Extract the [x, y] coordinate from the center of the cell holding the provided text.  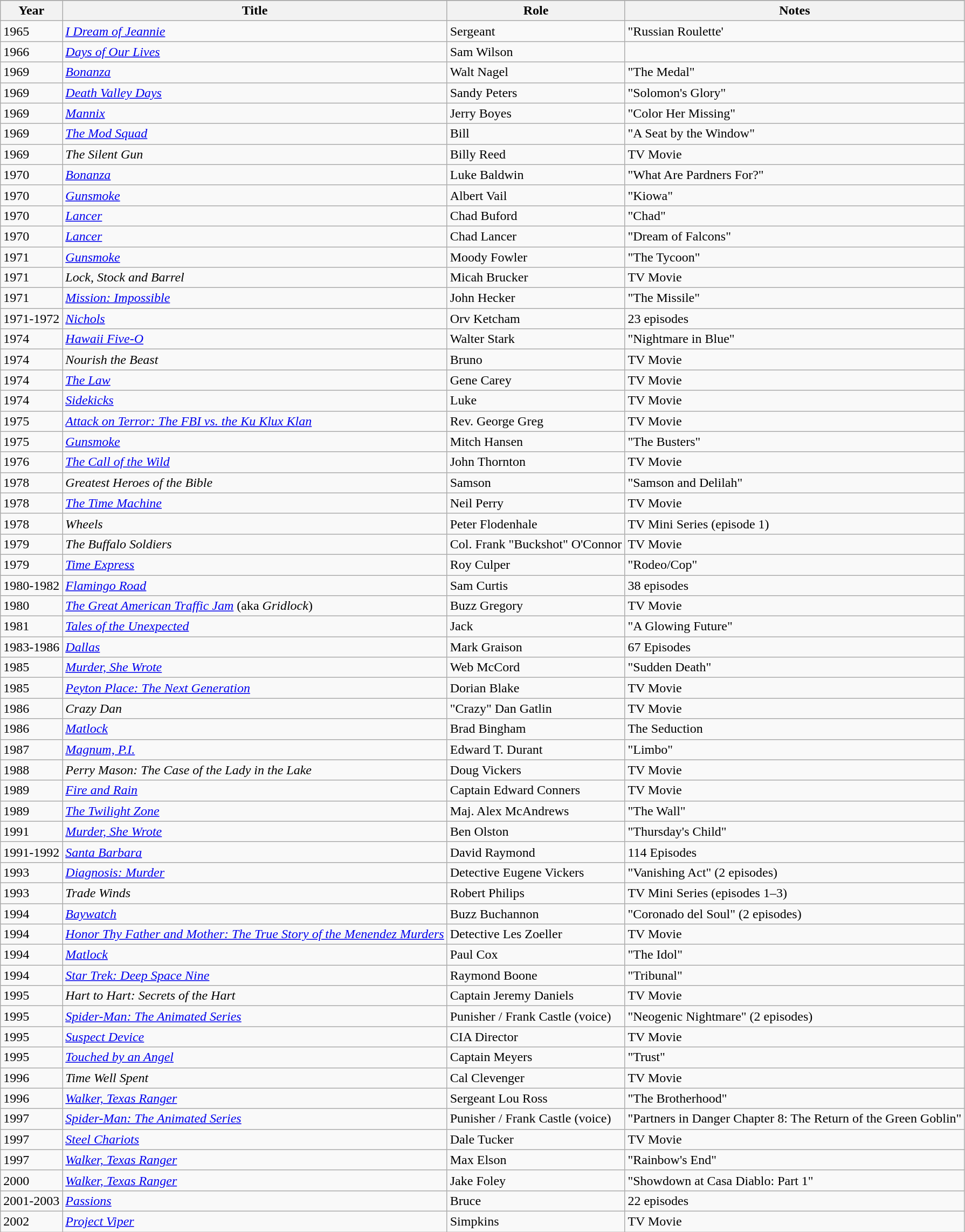
The Silent Gun [254, 154]
Project Viper [254, 1221]
Raymond Boone [536, 975]
TV Mini Series (episodes 1–3) [795, 893]
Detective Eugene Vickers [536, 872]
2002 [31, 1221]
Honor Thy Father and Mother: The True Story of the Menendez Murders [254, 934]
Samson [536, 483]
"Trust" [795, 1057]
Micah Brucker [536, 278]
"A Seat by the Window" [795, 134]
John Hecker [536, 298]
Sergeant Lou Ross [536, 1098]
"What Are Pardners For?" [795, 175]
"The Idol" [795, 955]
"Limbo" [795, 749]
Dale Tucker [536, 1139]
Chad Buford [536, 216]
Mark Graison [536, 647]
Year [31, 11]
Bruno [536, 360]
"Coronado del Soul" (2 episodes) [795, 914]
"Samson and Delilah" [795, 483]
Ben Olston [536, 831]
Crazy Dan [254, 708]
"Sudden Death" [795, 667]
Time Well Spent [254, 1078]
Web McCord [536, 667]
"Dream of Falcons" [795, 236]
Neil Perry [536, 503]
"The Brotherhood" [795, 1098]
Sergeant [536, 31]
The Law [254, 380]
Notes [795, 11]
Fire and Rain [254, 790]
Roy Culper [536, 565]
Walter Stark [536, 339]
Dorian Blake [536, 688]
Buzz Gregory [536, 606]
Jerry Boyes [536, 113]
Gene Carey [536, 380]
Death Valley Days [254, 93]
The Time Machine [254, 503]
Robert Philips [536, 893]
Jack [536, 627]
Billy Reed [536, 154]
CIA Director [536, 1037]
Captain Edward Conners [536, 790]
Moody Fowler [536, 257]
Peter Flodenhale [536, 524]
Time Express [254, 565]
1988 [31, 770]
Mission: Impossible [254, 298]
Tales of the Unexpected [254, 627]
The Mod Squad [254, 134]
Sandy Peters [536, 93]
"Thursday's Child" [795, 831]
Sam Wilson [536, 52]
114 Episodes [795, 852]
The Call of the Wild [254, 462]
"Russian Roulette' [795, 31]
1980-1982 [31, 585]
"Partners in Danger Chapter 8: The Return of the Green Goblin" [795, 1119]
2000 [31, 1180]
"The Tycoon" [795, 257]
Chad Lancer [536, 236]
"Neogenic Nightmare" (2 episodes) [795, 1016]
David Raymond [536, 852]
Doug Vickers [536, 770]
1976 [31, 462]
Maj. Alex McAndrews [536, 811]
1966 [31, 52]
Diagnosis: Murder [254, 872]
Paul Cox [536, 955]
Sidekicks [254, 401]
Days of Our Lives [254, 52]
The Great American Traffic Jam (aka Gridlock) [254, 606]
"Vanishing Act" (2 episodes) [795, 872]
"Nightmare in Blue" [795, 339]
"Solomon's Glory" [795, 93]
Touched by an Angel [254, 1057]
Role [536, 11]
Star Trek: Deep Space Nine [254, 975]
"Chad" [795, 216]
Peyton Place: The Next Generation [254, 688]
1971-1972 [31, 319]
"Crazy" Dan Gatlin [536, 708]
Max Elson [536, 1160]
Magnum, P.I. [254, 749]
22 episodes [795, 1201]
"Rodeo/Cop" [795, 565]
1991 [31, 831]
38 episodes [795, 585]
Buzz Buchannon [536, 914]
1965 [31, 31]
Jake Foley [536, 1180]
Mannix [254, 113]
The Seduction [795, 729]
John Thornton [536, 462]
Title [254, 11]
TV Mini Series (episode 1) [795, 524]
Bruce [536, 1201]
Nichols [254, 319]
2001-2003 [31, 1201]
Santa Barbara [254, 852]
Col. Frank "Buckshot" O'Connor [536, 544]
Dallas [254, 647]
"A Glowing Future" [795, 627]
Greatest Heroes of the Bible [254, 483]
1981 [31, 627]
Bill [536, 134]
Orv Ketcham [536, 319]
Edward T. Durant [536, 749]
Hart to Hart: Secrets of the Hart [254, 996]
Walt Nagel [536, 72]
"Showdown at Casa Diablo: Part 1" [795, 1180]
Passions [254, 1201]
Nourish the Beast [254, 360]
I Dream of Jeannie [254, 31]
Luke [536, 401]
Lock, Stock and Barrel [254, 278]
Luke Baldwin [536, 175]
"Rainbow's End" [795, 1160]
Captain Meyers [536, 1057]
Trade Winds [254, 893]
Perry Mason: The Case of the Lady in the Lake [254, 770]
1987 [31, 749]
Detective Les Zoeller [536, 934]
Sam Curtis [536, 585]
67 Episodes [795, 647]
"Color Her Missing" [795, 113]
"The Medal" [795, 72]
Wheels [254, 524]
Mitch Hansen [536, 442]
Rev. George Greg [536, 421]
Captain Jeremy Daniels [536, 996]
23 episodes [795, 319]
"Kiowa" [795, 195]
1980 [31, 606]
"The Missile" [795, 298]
Flamingo Road [254, 585]
The Buffalo Soldiers [254, 544]
Cal Clevenger [536, 1078]
Albert Vail [536, 195]
"The Wall" [795, 811]
Simpkins [536, 1221]
"Tribunal" [795, 975]
1983-1986 [31, 647]
Suspect Device [254, 1037]
Steel Chariots [254, 1139]
"The Busters" [795, 442]
Hawaii Five-O [254, 339]
1991-1992 [31, 852]
Brad Bingham [536, 729]
The Twilight Zone [254, 811]
Baywatch [254, 914]
Attack on Terror: The FBI vs. the Ku Klux Klan [254, 421]
